Locate the cell with the specified text and output its [x, y] center coordinate. 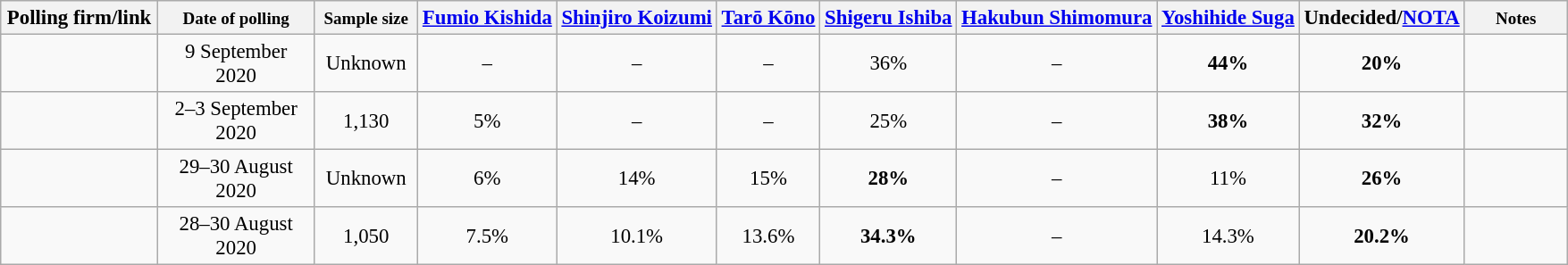
1,050 [366, 236]
7.5% [488, 236]
28–30 August 2020 [236, 236]
44% [1228, 64]
Notes [1516, 18]
25% [888, 121]
Shinjiro Koizumi [636, 18]
14% [636, 178]
Date of polling [236, 18]
Hakubun Shimomura [1057, 18]
5% [488, 121]
Sample size [366, 18]
6% [488, 178]
15% [768, 178]
20% [1381, 64]
10.1% [636, 236]
38% [1228, 121]
9 September 2020 [236, 64]
1,130 [366, 121]
34.3% [888, 236]
Undecided/NOTA [1381, 18]
28% [888, 178]
Polling firm/link [80, 18]
2–3 September 2020 [236, 121]
Fumio Kishida [488, 18]
Shigeru Ishiba [888, 18]
11% [1228, 178]
32% [1381, 121]
36% [888, 64]
20.2% [1381, 236]
Tarō Kōno [768, 18]
Yoshihide Suga [1228, 18]
14.3% [1228, 236]
26% [1381, 178]
13.6% [768, 236]
29–30 August 2020 [236, 178]
